Find where the given text appears and provide that cell's center as (x, y) coordinate. 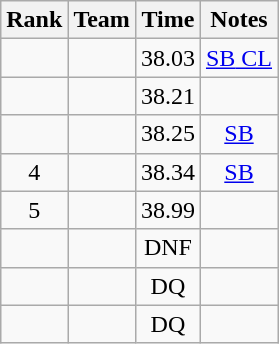
38.25 (168, 134)
Time (168, 20)
38.21 (168, 96)
Team (102, 20)
Notes (238, 20)
38.03 (168, 58)
DNF (168, 248)
38.34 (168, 172)
Rank (34, 20)
SB CL (238, 58)
5 (34, 210)
4 (34, 172)
38.99 (168, 210)
